Output the [X, Y] coordinate of the center of the cell containing the given text.  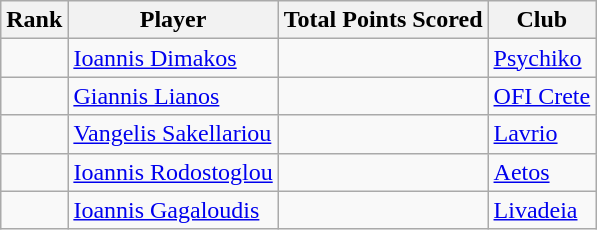
Vangelis Sakellariou [173, 134]
Player [173, 20]
Aetos [542, 172]
Total Points Scored [383, 20]
Ioannis Gagaloudis [173, 210]
Ioannis Dimakos [173, 58]
Rank [34, 20]
Psychiko [542, 58]
Giannis Lianos [173, 96]
Club [542, 20]
Livadeia [542, 210]
OFI Crete [542, 96]
Ioannis Rodostoglou [173, 172]
Lavrio [542, 134]
